Determine the (X, Y) coordinate at the center of the cell enclosing the given text.  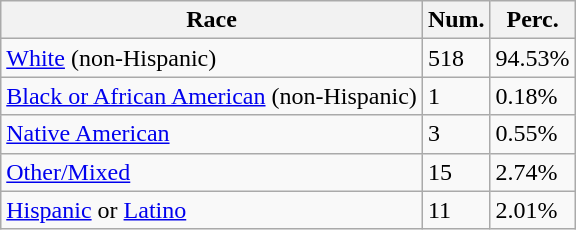
15 (456, 172)
Perc. (532, 20)
Num. (456, 20)
0.55% (532, 134)
Native American (212, 134)
Other/Mixed (212, 172)
White (non-Hispanic) (212, 58)
3 (456, 134)
518 (456, 58)
94.53% (532, 58)
0.18% (532, 96)
1 (456, 96)
11 (456, 210)
2.01% (532, 210)
Race (212, 20)
2.74% (532, 172)
Black or African American (non-Hispanic) (212, 96)
Hispanic or Latino (212, 210)
